Search for the cell housing the specified text and yield its [X, Y] center coordinate. 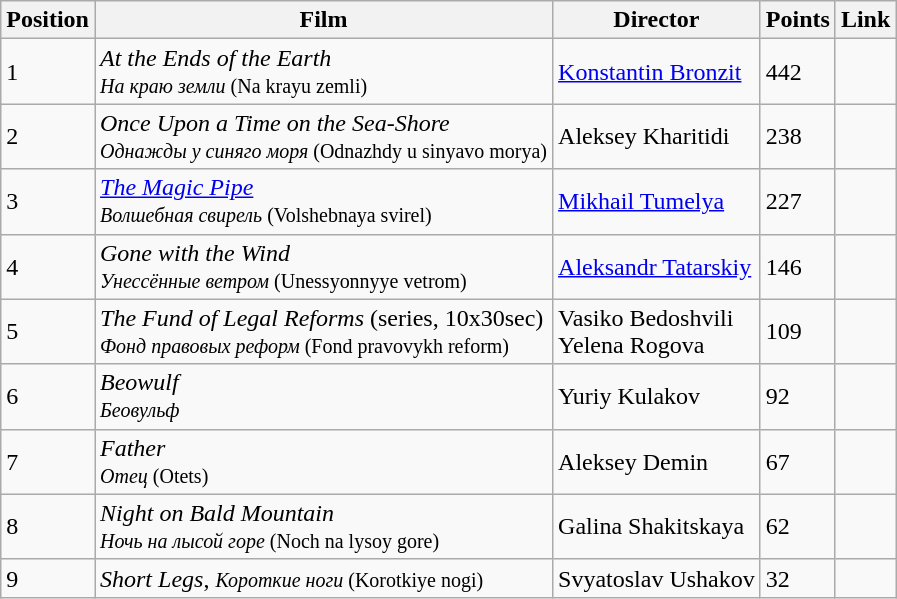
4 [48, 266]
Points [798, 20]
FatherОтец (Otets) [323, 462]
Galina Shakitskaya [657, 526]
146 [798, 266]
Yuriy Kulakov [657, 396]
1 [48, 72]
Once Upon a Time on the Sea-ShoreОднажды у синяго моря (Odnazhdy u sinyavo morya) [323, 136]
At the Ends of the EarthНа краю земли (Na krayu zemli) [323, 72]
Link [865, 20]
Mikhail Tumelya [657, 202]
67 [798, 462]
8 [48, 526]
238 [798, 136]
Position [48, 20]
92 [798, 396]
Vasiko BedoshviliYelena Rogova [657, 332]
109 [798, 332]
The Fund of Legal Reforms (series, 10x30sec)Фонд правовых реформ (Fond pravovykh reform) [323, 332]
BeowulfБеовульф [323, 396]
62 [798, 526]
227 [798, 202]
Short Legs, Короткие ноги (Korotkiye nogi) [323, 578]
Svyatoslav Ushakov [657, 578]
Aleksey Demin [657, 462]
2 [48, 136]
5 [48, 332]
3 [48, 202]
Director [657, 20]
Aleksandr Tatarskiy [657, 266]
32 [798, 578]
6 [48, 396]
Aleksey Kharitidi [657, 136]
Night on Bald MountainНочь на лысой горе (Noch na lysoy gore) [323, 526]
Film [323, 20]
Gone with the WindУнессённые ветром (Unessyonnyye vetrom) [323, 266]
9 [48, 578]
7 [48, 462]
The Magic PipeВолшебная свирель (Volshebnaya svirel) [323, 202]
Konstantin Bronzit [657, 72]
442 [798, 72]
